Locate the cell with the specified text and output its (X, Y) center coordinate. 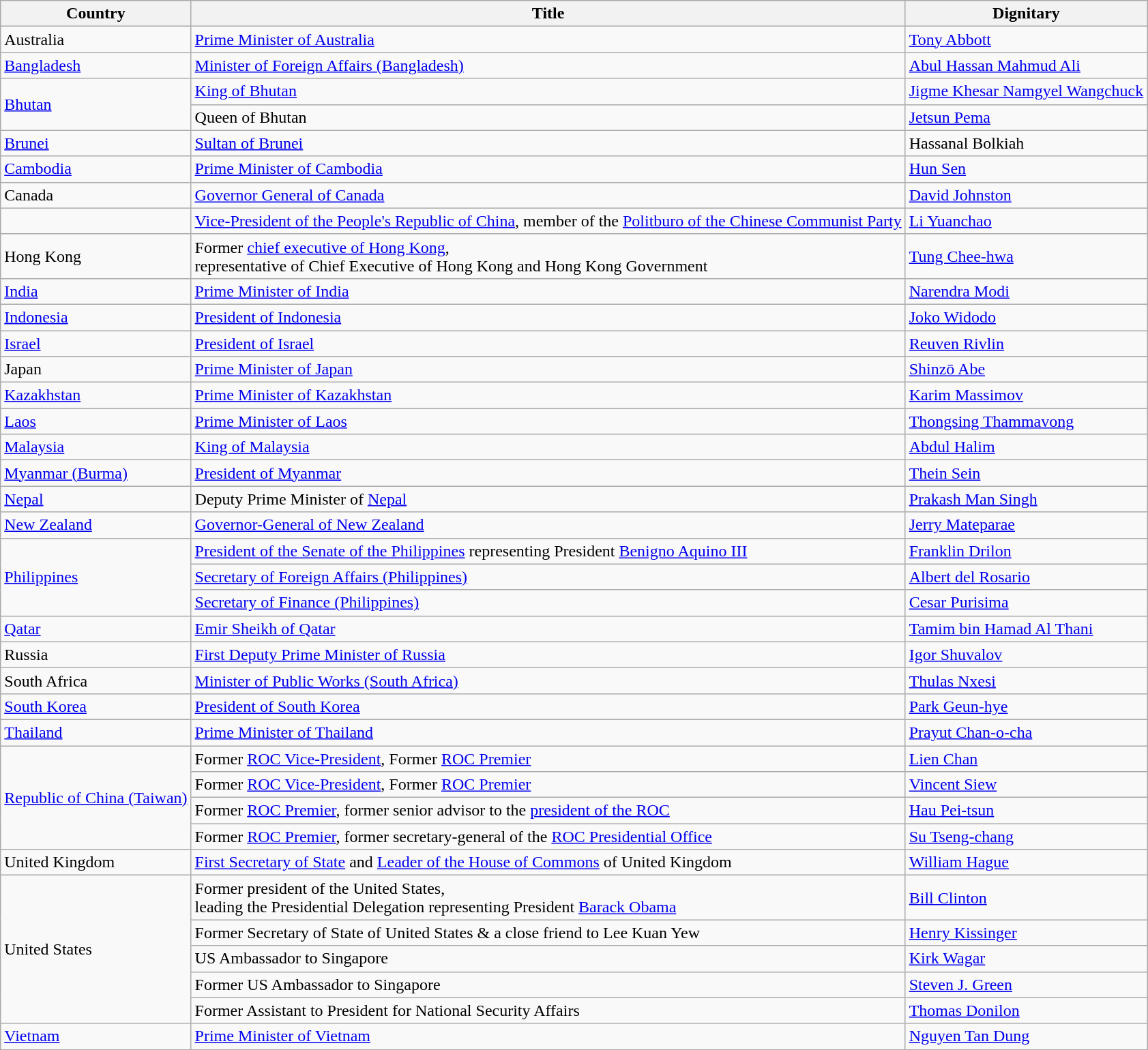
Cesar Purisima (1026, 603)
Former Secretary of State of United States & a close friend to Lee Kuan Yew (548, 933)
Sultan of Brunei (548, 143)
Hassanal Bolkiah (1026, 143)
King of Bhutan (548, 91)
Thailand (95, 732)
United States (95, 949)
King of Malaysia (548, 447)
Thongsing Thammavong (1026, 421)
Reuven Rivlin (1026, 343)
Thein Sein (1026, 473)
Vietnam (95, 1036)
Prime Minister of India (548, 291)
Australia (95, 40)
Henry Kissinger (1026, 933)
Minister of Foreign Affairs (Bangladesh) (548, 65)
Karim Massimov (1026, 395)
Governor General of Canada (548, 195)
Philippines (95, 577)
President of the Senate of the Philippines representing President Benigno Aquino III (548, 551)
Queen of Bhutan (548, 117)
Emir Sheikh of Qatar (548, 629)
President of South Korea (548, 706)
Prayut Chan-o-cha (1026, 732)
Secretary of Finance (Philippines) (548, 603)
Kazakhstan (95, 395)
Albert del Rosario (1026, 577)
Vice-President of the People's Republic of China, member of the Politburo of the Chinese Communist Party (548, 221)
Myanmar (Burma) (95, 473)
Prime Minister of Australia (548, 40)
Jigme Khesar Namgyel Wangchuck (1026, 91)
South Korea (95, 706)
Country (95, 14)
Former chief executive of Hong Kong,representative of Chief Executive of Hong Kong and Hong Kong Government (548, 256)
Prime Minister of Thailand (548, 732)
Lien Chan (1026, 759)
India (95, 291)
Thomas Donilon (1026, 1010)
Former ROC Premier, former senior advisor to the president of the ROC (548, 811)
Former president of the United States,leading the Presidential Delegation representing President Barack Obama (548, 897)
Su Tseng-chang (1026, 837)
Thulas Nxesi (1026, 680)
Former US Ambassador to Singapore (548, 985)
Franklin Drilon (1026, 551)
Li Yuanchao (1026, 221)
Kirk Wagar (1026, 959)
President of Israel (548, 343)
Prime Minister of Vietnam (548, 1036)
Tung Chee-hwa (1026, 256)
First Secretary of State and Leader of the House of Commons of United Kingdom (548, 862)
Bangladesh (95, 65)
Title (548, 14)
Japan (95, 370)
Prime Minister of Kazakhstan (548, 395)
President of Myanmar (548, 473)
Cambodia (95, 169)
Laos (95, 421)
William Hague (1026, 862)
Nepal (95, 499)
Indonesia (95, 317)
Israel (95, 343)
US Ambassador to Singapore (548, 959)
Prime Minister of Japan (548, 370)
Nguyen Tan Dung (1026, 1036)
South Africa (95, 680)
Vincent Siew (1026, 785)
Tony Abbott (1026, 40)
Secretary of Foreign Affairs (Philippines) (548, 577)
Prime Minister of Laos (548, 421)
Deputy Prime Minister of Nepal (548, 499)
Hun Sen (1026, 169)
Hau Pei-tsun (1026, 811)
Shinzō Abe (1026, 370)
Russia (95, 655)
Joko Widodo (1026, 317)
United Kingdom (95, 862)
Former ROC Premier, former secretary-general of the ROC Presidential Office (548, 837)
Former Assistant to President for National Security Affairs (548, 1010)
New Zealand (95, 525)
Governor-General of New Zealand (548, 525)
Abul Hassan Mahmud Ali (1026, 65)
Bill Clinton (1026, 897)
Prime Minister of Cambodia (548, 169)
Brunei (95, 143)
Republic of China (Taiwan) (95, 798)
Canada (95, 195)
First Deputy Prime Minister of Russia (548, 655)
Jerry Mateparae (1026, 525)
Qatar (95, 629)
Hong Kong (95, 256)
Steven J. Green (1026, 985)
Prakash Man Singh (1026, 499)
Narendra Modi (1026, 291)
Igor Shuvalov (1026, 655)
President of Indonesia (548, 317)
Minister of Public Works (South Africa) (548, 680)
Dignitary (1026, 14)
Park Geun-hye (1026, 706)
Bhutan (95, 104)
Abdul Halim (1026, 447)
David Johnston (1026, 195)
Tamim bin Hamad Al Thani (1026, 629)
Malaysia (95, 447)
Jetsun Pema (1026, 117)
